From the cell containing the given text, extract its center point as (x, y) coordinate. 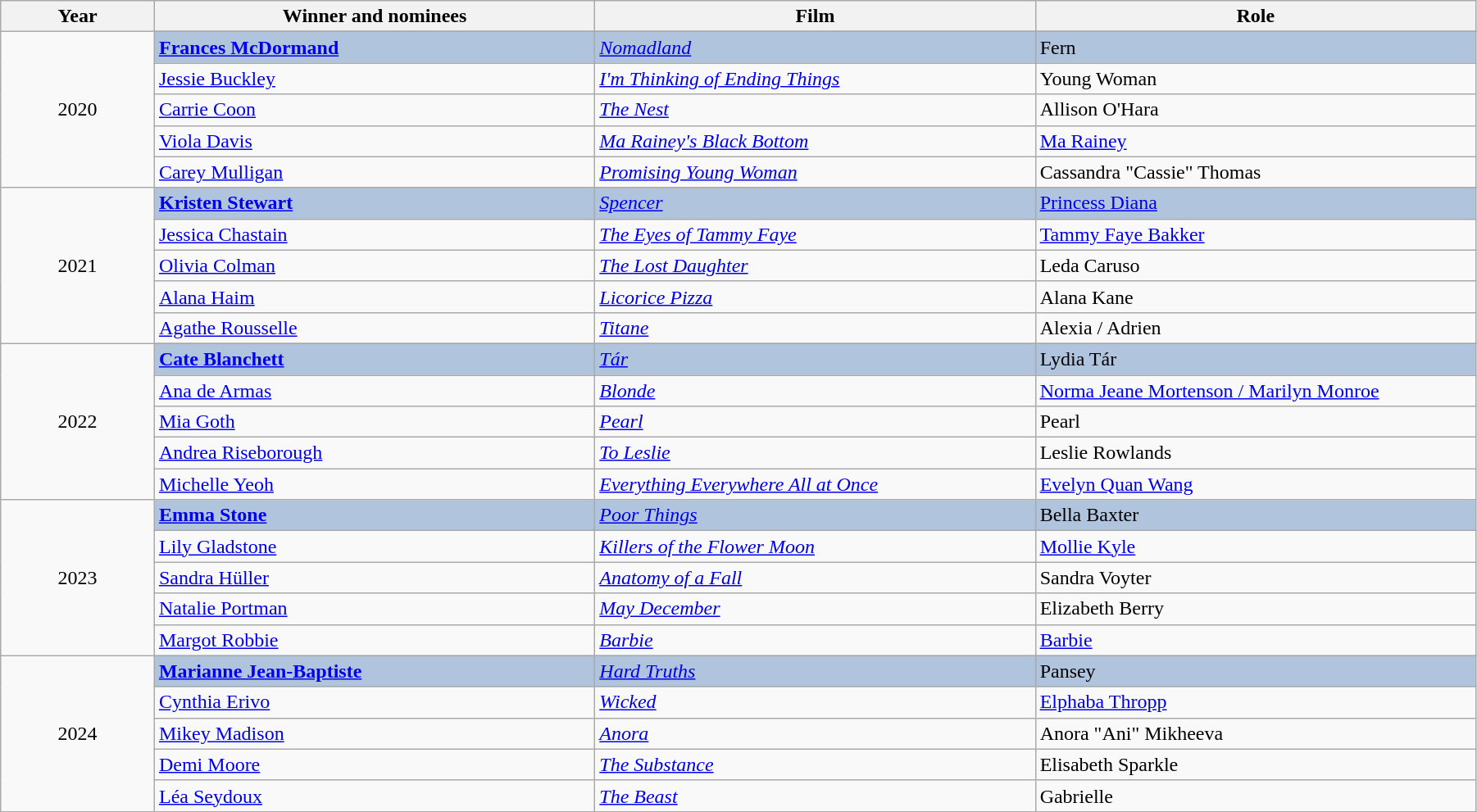
Agathe Rousselle (374, 328)
To Leslie (815, 453)
2021 (78, 265)
Carey Mulligan (374, 172)
Elphaba Thropp (1256, 702)
Gabrielle (1256, 796)
Alana Kane (1256, 297)
Mikey Madison (374, 733)
The Lost Daughter (815, 265)
The Eyes of Tammy Faye (815, 234)
Pansey (1256, 671)
Michelle Yeoh (374, 484)
Anatomy of a Fall (815, 578)
Norma Jeane Mortenson / Marilyn Monroe (1256, 391)
Blonde (815, 391)
Leslie Rowlands (1256, 453)
Anora "Ani" Mikheeva (1256, 733)
Elisabeth Sparkle (1256, 764)
Lydia Tár (1256, 359)
Cate Blanchett (374, 359)
Mia Goth (374, 422)
2020 (78, 110)
Carrie Coon (374, 110)
Anora (815, 733)
Promising Young Woman (815, 172)
Elizabeth Berry (1256, 609)
Killers of the Flower Moon (815, 547)
Alexia / Adrien (1256, 328)
Alana Haim (374, 297)
Ma Rainey (1256, 141)
The Substance (815, 764)
Jessie Buckley (374, 79)
Princess Diana (1256, 203)
May December (815, 609)
Leda Caruso (1256, 265)
Spencer (815, 203)
Wicked (815, 702)
Everything Everywhere All at Once (815, 484)
Poor Things (815, 515)
Tammy Faye Bakker (1256, 234)
Tár (815, 359)
Andrea Riseborough (374, 453)
Year (78, 16)
2022 (78, 421)
Kristen Stewart (374, 203)
Nomadland (815, 48)
Emma Stone (374, 515)
Olivia Colman (374, 265)
Marianne Jean-Baptiste (374, 671)
Frances McDormand (374, 48)
Cassandra "Cassie" Thomas (1256, 172)
Winner and nominees (374, 16)
The Nest (815, 110)
Lily Gladstone (374, 547)
Licorice Pizza (815, 297)
Hard Truths (815, 671)
Evelyn Quan Wang (1256, 484)
Viola Davis (374, 141)
Role (1256, 16)
2023 (78, 578)
Ana de Armas (374, 391)
I'm Thinking of Ending Things (815, 79)
Bella Baxter (1256, 515)
The Beast (815, 796)
Mollie Kyle (1256, 547)
Film (815, 16)
Young Woman (1256, 79)
2024 (78, 733)
Sandra Hüller (374, 578)
Ma Rainey's Black Bottom (815, 141)
Fern (1256, 48)
Sandra Voyter (1256, 578)
Demi Moore (374, 764)
Margot Robbie (374, 640)
Allison O'Hara (1256, 110)
Jessica Chastain (374, 234)
Natalie Portman (374, 609)
Léa Seydoux (374, 796)
Cynthia Erivo (374, 702)
Titane (815, 328)
